Return (X, Y) of the center of cell containing provided text 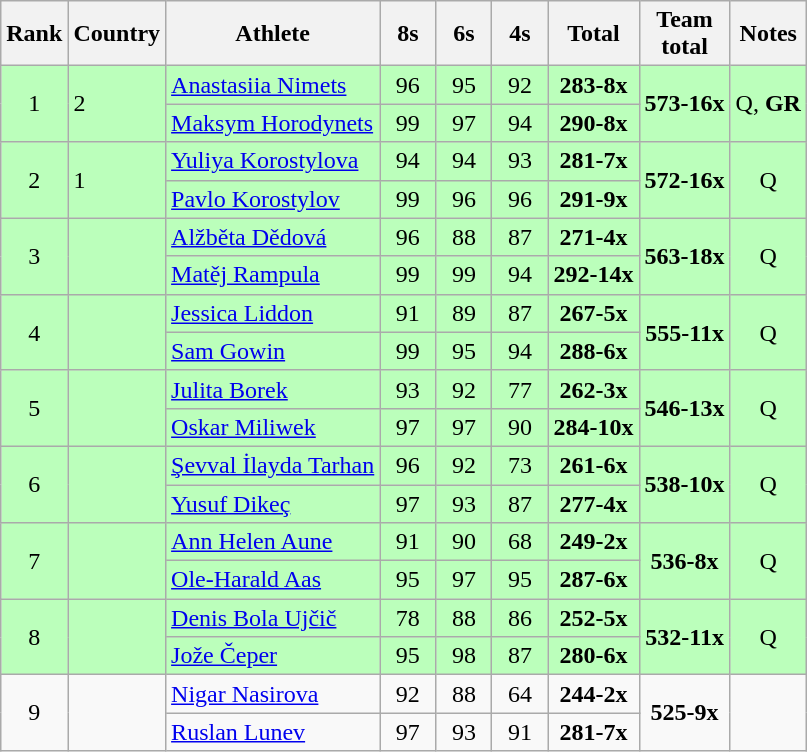
Q, GR (768, 104)
77 (520, 389)
290-8x (594, 123)
Sam Gowin (273, 351)
Yusuf Dikeç (273, 503)
4 (34, 332)
Şevval İlayda Tarhan (273, 465)
8s (408, 34)
Country (117, 34)
Jessica Liddon (273, 313)
98 (464, 656)
Denis Bola Ujčič (273, 618)
73 (520, 465)
Ruslan Lunev (273, 732)
3 (34, 256)
Maksym Horodynets (273, 123)
244-2x (594, 694)
546-13x (684, 408)
573-16x (684, 104)
291-9x (594, 199)
6 (34, 484)
6s (464, 34)
538-10x (684, 484)
89 (464, 313)
Nigar Nasirova (273, 694)
68 (520, 542)
Jože Čeper (273, 656)
Julita Borek (273, 389)
Pavlo Korostylov (273, 199)
Anastasiia Nimets (273, 85)
277-4x (594, 503)
86 (520, 618)
280-6x (594, 656)
Rank (34, 34)
Yuliya Korostylova (273, 161)
Athlete (273, 34)
287-6x (594, 580)
Total (594, 34)
532-11x (684, 637)
4s (520, 34)
249-2x (594, 542)
267-5x (594, 313)
Ann Helen Aune (273, 542)
5 (34, 408)
271-4x (594, 237)
8 (34, 637)
78 (408, 618)
261-6x (594, 465)
563-18x (684, 256)
Matěj Rampula (273, 275)
292-14x (594, 275)
572-16x (684, 180)
262-3x (594, 389)
283-8x (594, 85)
9 (34, 713)
536-8x (684, 561)
64 (520, 694)
Ole-Harald Aas (273, 580)
Oskar Miliwek (273, 427)
Alžběta Dědová (273, 237)
252-5x (594, 618)
525-9x (684, 713)
284-10x (594, 427)
7 (34, 561)
555-11x (684, 332)
Notes (768, 34)
288-6x (594, 351)
Teamtotal (684, 34)
